Scan for the cell matching the given text and deliver its [X, Y] coordinate at center. 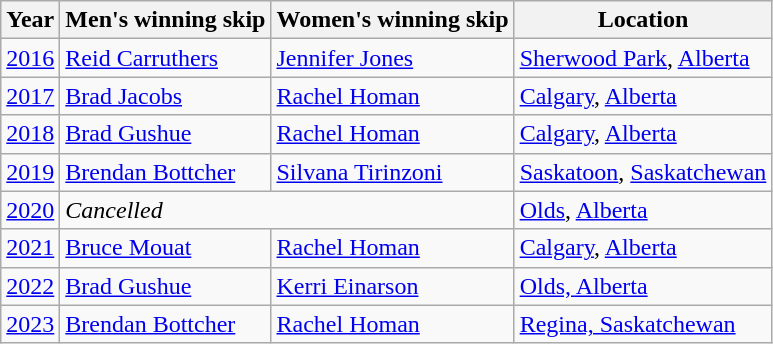
Jennifer Jones [392, 58]
2021 [30, 248]
Sherwood Park, Alberta [643, 58]
Bruce Mouat [166, 248]
Kerri Einarson [392, 286]
Brad Jacobs [166, 96]
Saskatoon, Saskatchewan [643, 172]
2019 [30, 172]
Women's winning skip [392, 20]
Regina, Saskatchewan [643, 324]
Silvana Tirinzoni [392, 172]
Location [643, 20]
2017 [30, 96]
Year [30, 20]
Reid Carruthers [166, 58]
2022 [30, 286]
Cancelled [287, 210]
Men's winning skip [166, 20]
2016 [30, 58]
2020 [30, 210]
2018 [30, 134]
2023 [30, 324]
